Locate the cell with the specified text and output its (X, Y) center coordinate. 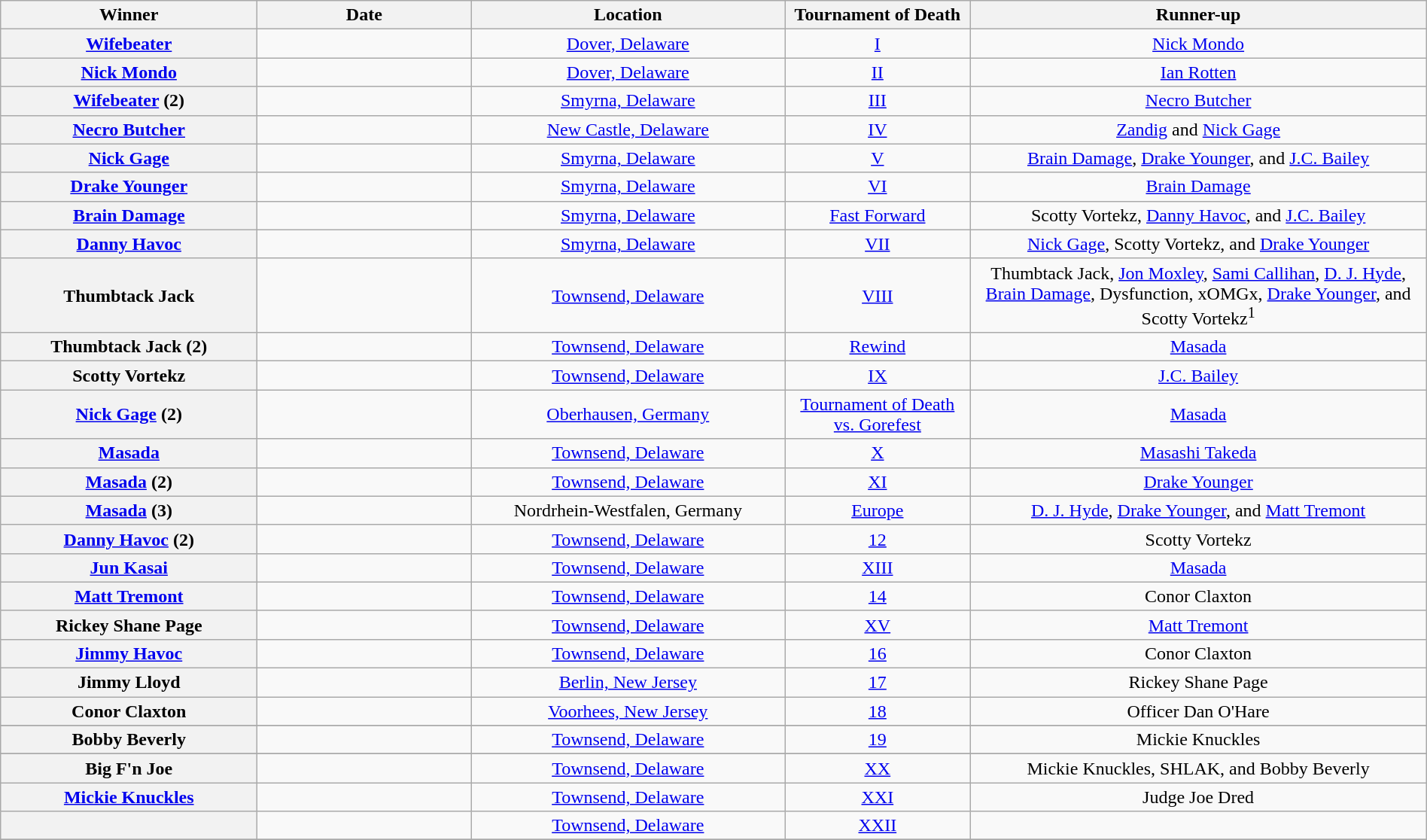
Wifebeater (129, 44)
Winner (129, 15)
Nick Gage, Scotty Vortekz, and Drake Younger (1198, 244)
Wifebeater (2) (129, 101)
Runner-up (1198, 15)
J.C. Bailey (1198, 376)
18 (878, 711)
Masada (3) (129, 510)
14 (878, 596)
Jimmy Havoc (129, 653)
Thumbtack Jack (129, 295)
Date (364, 15)
Scotty Vortekz, Danny Havoc, and J.C. Bailey (1198, 215)
IX (878, 376)
Jimmy Lloyd (129, 683)
Nordrhein-Westfalen, Germany (628, 510)
Fast Forward (878, 215)
Tournament of Death vs. Gorefest (878, 414)
Thumbtack Jack, Jon Moxley, Sami Callihan, D. J. Hyde, Brain Damage, Dysfunction, xOMGx, Drake Younger, and Scotty Vortekz1 (1198, 295)
VI (878, 187)
Ian Rotten (1198, 72)
Masada (2) (129, 482)
III (878, 101)
VII (878, 244)
Europe (878, 510)
Officer Dan O'Hare (1198, 711)
I (878, 44)
Berlin, New Jersey (628, 683)
19 (878, 740)
Location (628, 15)
Danny Havoc (129, 244)
X (878, 453)
Rewind (878, 347)
XI (878, 482)
17 (878, 683)
XX (878, 768)
Big F'n Joe (129, 768)
12 (878, 539)
II (878, 72)
Voorhees, New Jersey (628, 711)
XXI (878, 797)
D. J. Hyde, Drake Younger, and Matt Tremont (1198, 510)
16 (878, 653)
Zandig and Nick Gage (1198, 129)
Mickie Knuckles, SHLAK, and Bobby Beverly (1198, 768)
Masashi Takeda (1198, 453)
XIII (878, 568)
Bobby Beverly (129, 740)
Jun Kasai (129, 568)
Nick Gage (2) (129, 414)
Judge Joe Dred (1198, 797)
XV (878, 625)
Tournament of Death (878, 15)
Nick Gage (129, 158)
New Castle, Delaware (628, 129)
Danny Havoc (2) (129, 539)
VIII (878, 295)
XXII (878, 826)
IV (878, 129)
Oberhausen, Germany (628, 414)
V (878, 158)
Thumbtack Jack (2) (129, 347)
Brain Damage, Drake Younger, and J.C. Bailey (1198, 158)
